From the cell containing the given text, extract its center point as [x, y] coordinate. 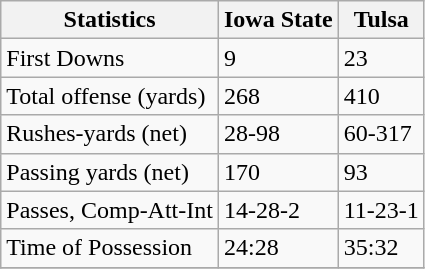
Total offense (yards) [110, 96]
23 [381, 58]
Rushes-yards (net) [110, 134]
60-317 [381, 134]
14-28-2 [278, 210]
Passes, Comp-Att-Int [110, 210]
11-23-1 [381, 210]
28-98 [278, 134]
First Downs [110, 58]
268 [278, 96]
24:28 [278, 248]
9 [278, 58]
Passing yards (net) [110, 172]
Iowa State [278, 20]
170 [278, 172]
93 [381, 172]
Tulsa [381, 20]
Statistics [110, 20]
35:32 [381, 248]
410 [381, 96]
Time of Possession [110, 248]
